Capture the cell that displays the provided text and extract its [x, y] central coordinate. 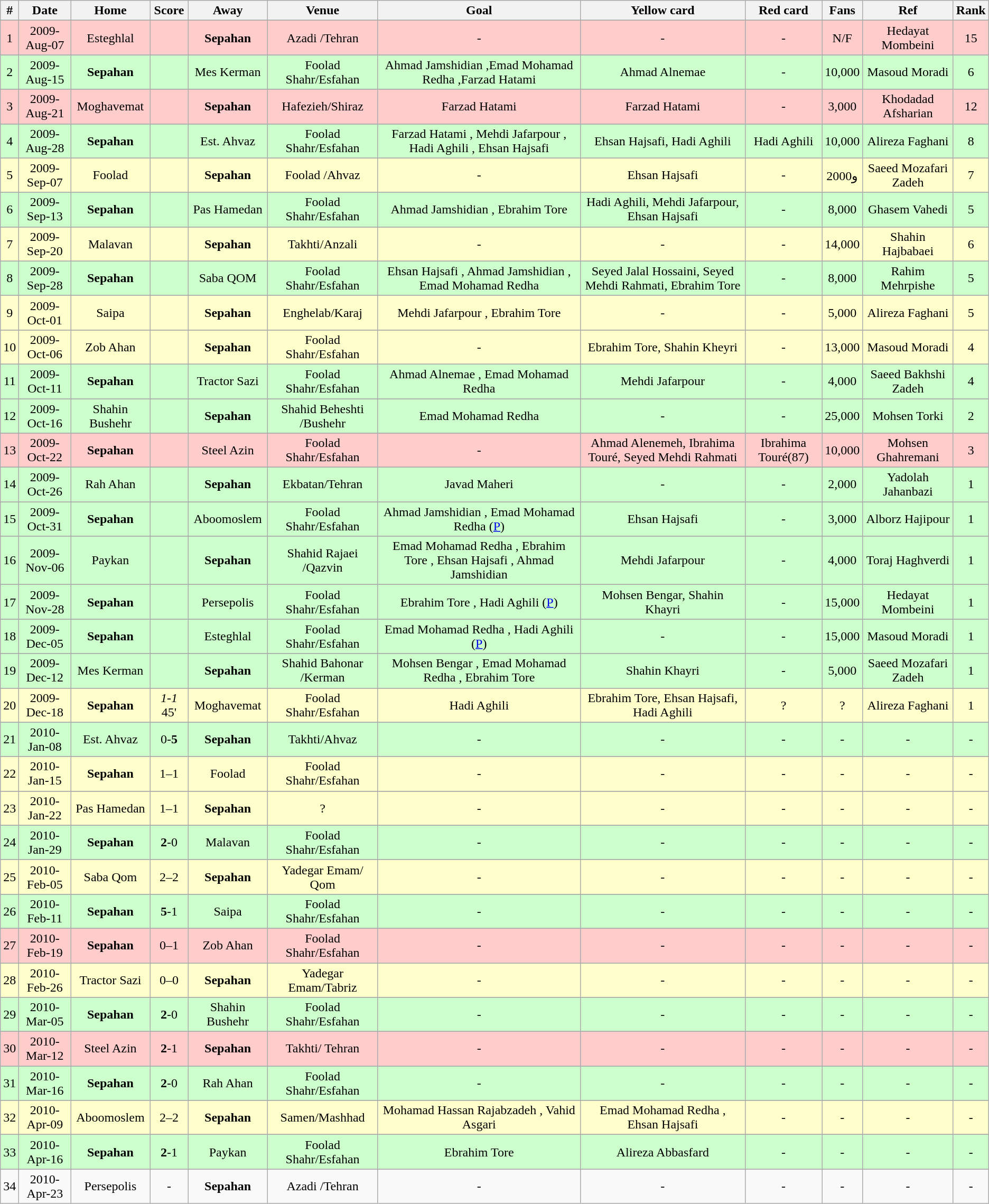
2009-Aug-21 [45, 107]
Ahmad Jamshidian ,Emad Mohamad Redha ,Farzad Hatami [479, 72]
Foolad /Ahvaz [322, 175]
2009-Aug-07 [45, 38]
Emad Mohamad Redha , Hadi Aghili (P) [479, 636]
Mehdi Jafarpour , Ebrahim Tore [479, 313]
Ekbatan/Tehran [322, 485]
2010-Jan-29 [45, 842]
Yellow card [663, 11]
2009-Aug-15 [45, 72]
26 [10, 911]
Venue [322, 11]
24 [10, 842]
Shahin Khayri [663, 671]
N/F [842, 38]
2010-Jan-08 [45, 740]
34 [10, 1187]
Ebrahim Tore , Hadi Aghili (P) [479, 602]
2010-Apr-09 [45, 1118]
Saba QOM [228, 278]
Seyed Jalal Hossaini, Seyed Mehdi Rahmati, Ebrahim Tore [663, 278]
2009-Sep-13 [45, 209]
2009-Oct-31 [45, 519]
32 [10, 1118]
2009-Sep-07 [45, 175]
Alireza Abbasfard [663, 1152]
2009-Oct-01 [45, 313]
Saba Qom [110, 877]
19 [10, 671]
10 [10, 347]
Takhti/Ahvaz [322, 740]
2010-Jan-22 [45, 808]
2009-Dec-18 [45, 705]
Mohsen Bengar , Emad Mohamad Redha , Ebrahim Tore [479, 671]
2009-Dec-05 [45, 636]
25 [10, 877]
14,000 [842, 244]
Emad Mohamad Redha , Ebrahim Tore , Ehsan Hajsafi , Ahmad Jamshidian [479, 561]
2010-Apr-23 [45, 1187]
Date [45, 11]
5-1 [169, 911]
Hafezieh/Shiraz [322, 107]
20 [10, 705]
# [10, 11]
Ref [908, 11]
Yadegar Emam/ Qom [322, 877]
Ahmad Jamshidian , Emad Mohamad Redha (P) [479, 519]
Ahmad Alenemeh, Ibrahima Touré, Seyed Mehdi Rahmati [663, 450]
11 [10, 381]
2010-Mar-16 [45, 1083]
30 [10, 1049]
27 [10, 946]
22 [10, 773]
Javad Maheri [479, 485]
16 [10, 561]
Ghasem Vahedi [908, 209]
Saeed Bakhshi Zadeh [908, 381]
Toraj Haghverdi [908, 561]
2010-Feb-19 [45, 946]
2010-Feb-05 [45, 877]
Hadi Aghili, Mehdi Jafarpour, Ehsan Hajsafi [663, 209]
Rank [971, 11]
Ebrahim Tore, Shahin Kheyri [663, 347]
0-5 [169, 740]
2009-Sep-28 [45, 278]
Fans [842, 11]
2009-Oct-11 [45, 381]
21 [10, 740]
2009-Nov-28 [45, 602]
Shahin Hajbabaei [908, 244]
2010-Apr-16 [45, 1152]
33 [10, 1152]
Emad Mohamad Redha [479, 415]
Shahid Rajaei /Qazvin [322, 561]
Ebrahim Tore [479, 1152]
Score [169, 11]
Yadolah Jahanbazi [908, 485]
25,000 [842, 415]
2009-Oct-16 [45, 415]
1-1 45' [169, 705]
Shahid Bahonar /Kerman [322, 671]
Away [228, 11]
28 [10, 979]
Enghelab/Karaj [322, 313]
Yadegar Emam/Tabriz [322, 979]
Khodadad Afsharian [908, 107]
2010-Mar-12 [45, 1049]
Mohsen Ghahremani [908, 450]
0–1 [169, 946]
Samen/Mashhad [322, 1118]
Mohsen Torki [908, 415]
Ahmad Jamshidian , Ebrahim Tore [479, 209]
Ehsan Hajsafi , Ahmad Jamshidian , Emad Mohamad Redha [479, 278]
Takhti/ Tehran [322, 1049]
2010-Feb-11 [45, 911]
29 [10, 1014]
2و000 [842, 175]
Ebrahim Tore, Ehsan Hajsafi, Hadi Aghili [663, 705]
Farzad Hatami , Mehdi Jafarpour , Hadi Aghili , Ehsan Hajsafi [479, 141]
Red card [783, 11]
2009-Oct-22 [45, 450]
0–0 [169, 979]
Goal [479, 11]
Shahid Beheshti /Bushehr [322, 415]
Rahim Mehrpishe [908, 278]
Ibrahima Touré(87) [783, 450]
2009-Oct-06 [45, 347]
13,000 [842, 347]
2009-Aug-28 [45, 141]
2009-Sep-20 [45, 244]
Home [110, 11]
23 [10, 808]
2010-Feb-26 [45, 979]
2010-Mar-05 [45, 1014]
Emad Mohamad Redha , Ehsan Hajsafi [663, 1118]
18 [10, 636]
2009-Dec-12 [45, 671]
14 [10, 485]
Takhti/Anzali [322, 244]
Ahmad Alnemae , Emad Mohamad Redha [479, 381]
17 [10, 602]
2009-Oct-26 [45, 485]
9 [10, 313]
Alborz Hajipour [908, 519]
31 [10, 1083]
Ehsan Hajsafi, Hadi Aghili [663, 141]
Ahmad Alnemae [663, 72]
2009-Nov-06 [45, 561]
Mohamad Hassan Rajabzadeh , Vahid Asgari [479, 1118]
Mohsen Bengar, Shahin Khayri [663, 602]
2010-Jan-15 [45, 773]
13 [10, 450]
2,000 [842, 485]
